Extract the [x, y] coordinate from the center of the cell holding the provided text.  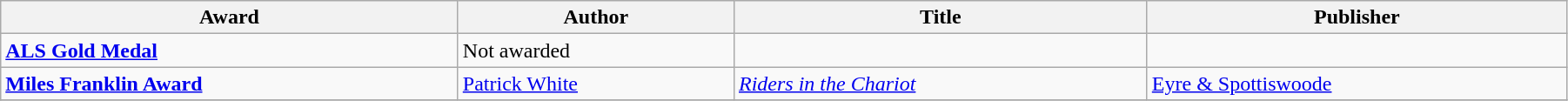
Publisher [1357, 17]
Author [595, 17]
ALS Gold Medal [230, 50]
Eyre & Spottiswoode [1357, 84]
Patrick White [595, 84]
Title [940, 17]
Miles Franklin Award [230, 84]
Award [230, 17]
Riders in the Chariot [940, 84]
Not awarded [595, 50]
